Return the [X, Y] coordinate for the center point of the cell that contains the specified text.  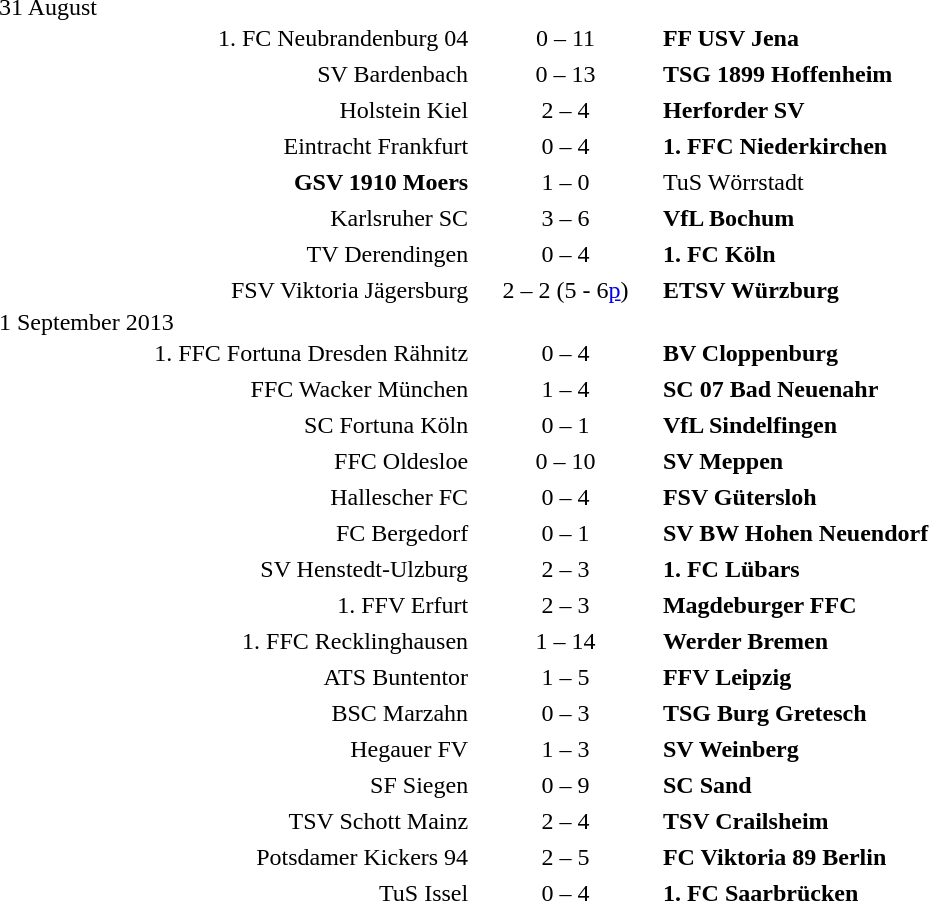
0 – 13 [566, 75]
1 – 4 [566, 389]
3 – 6 [566, 219]
0 – 11 [566, 39]
2 – 2 (5 - 6p) [566, 291]
0 – 3 [566, 713]
2 – 5 [566, 857]
1 – 3 [566, 749]
1 – 14 [566, 641]
1 – 5 [566, 677]
0 – 10 [566, 461]
0 – 9 [566, 785]
1 – 0 [566, 183]
